For the text-containing cell, return its midpoint in (x, y) coordinate format. 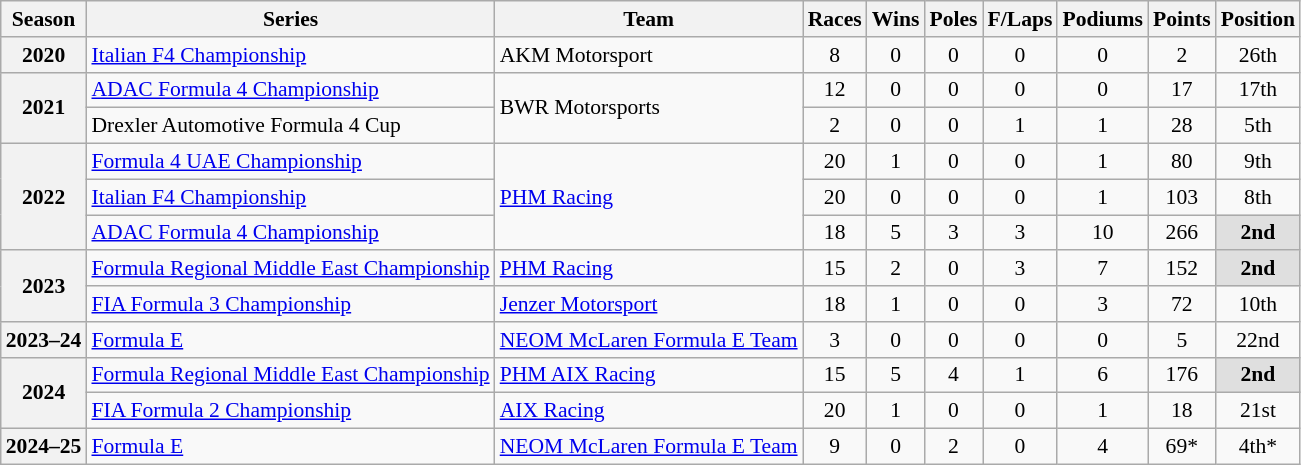
8 (835, 55)
7 (1102, 269)
9 (835, 447)
8th (1258, 197)
Points (1182, 19)
6 (1102, 375)
Series (290, 19)
2021 (44, 108)
17th (1258, 90)
21st (1258, 411)
AKM Motorsport (649, 55)
Poles (953, 19)
28 (1182, 126)
9th (1258, 162)
2022 (44, 198)
Season (44, 19)
5th (1258, 126)
152 (1182, 269)
69* (1182, 447)
17 (1182, 90)
2024–25 (44, 447)
Wins (896, 19)
Team (649, 19)
72 (1182, 304)
Jenzer Motorsport (649, 304)
Formula 4 UAE Championship (290, 162)
2023 (44, 286)
BWR Motorsports (649, 108)
266 (1182, 233)
2020 (44, 55)
80 (1182, 162)
10 (1102, 233)
10th (1258, 304)
Podiums (1102, 19)
FIA Formula 2 Championship (290, 411)
2024 (44, 392)
12 (835, 90)
FIA Formula 3 Championship (290, 304)
22nd (1258, 340)
Drexler Automotive Formula 4 Cup (290, 126)
4th* (1258, 447)
Races (835, 19)
103 (1182, 197)
AIX Racing (649, 411)
Position (1258, 19)
26th (1258, 55)
F/Laps (1020, 19)
176 (1182, 375)
2023–24 (44, 340)
PHM AIX Racing (649, 375)
